Output the (X, Y) coordinate of the center of the cell containing the given text.  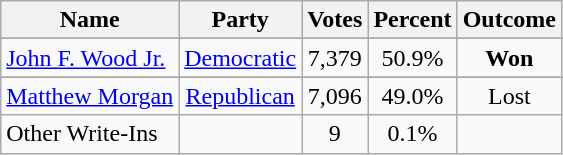
Democratic (240, 58)
9 (335, 134)
50.9% (412, 58)
49.0% (412, 96)
Percent (412, 20)
Lost (509, 96)
0.1% (412, 134)
Outcome (509, 20)
Matthew Morgan (90, 96)
Won (509, 58)
Other Write-Ins (90, 134)
Name (90, 20)
Votes (335, 20)
John F. Wood Jr. (90, 58)
7,096 (335, 96)
Republican (240, 96)
Party (240, 20)
7,379 (335, 58)
